Detect which cell encompasses the target text, then output its [x, y] center coordinate. 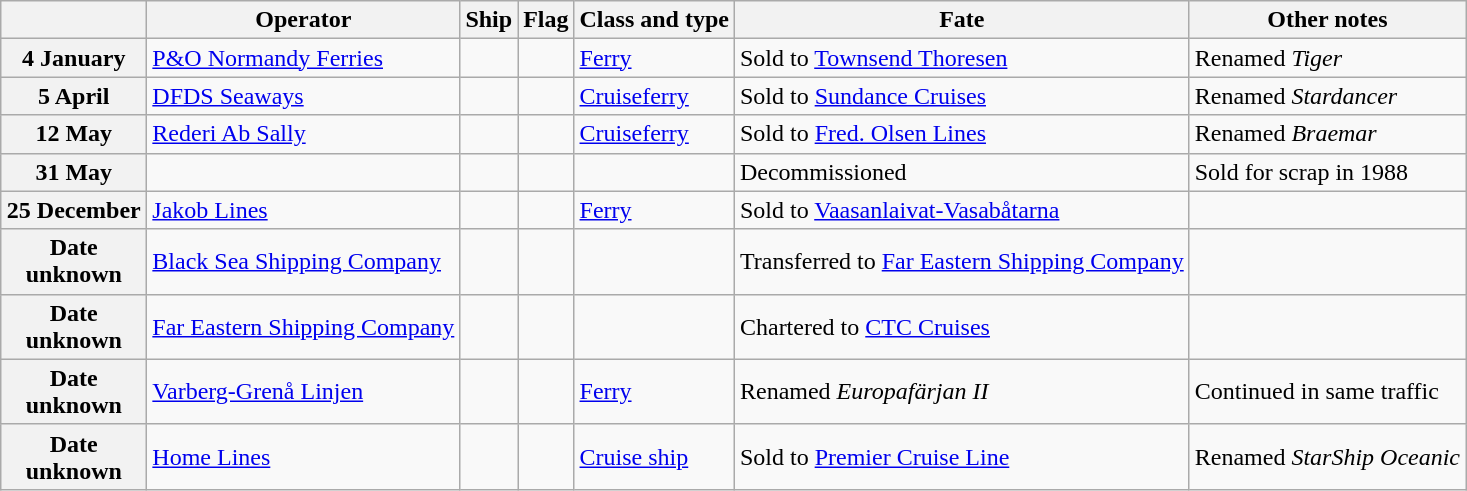
Cruise ship [654, 456]
DFDS Seaways [304, 96]
Rederi Ab Sally [304, 134]
Far Eastern Shipping Company [304, 326]
Sold to Sundance Cruises [962, 96]
Sold to Fred. Olsen Lines [962, 134]
Sold to Premier Cruise Line [962, 456]
Operator [304, 20]
5 April [74, 96]
Home Lines [304, 456]
Renamed StarShip Oceanic [1327, 456]
Renamed Europafärjan II [962, 392]
Continued in same traffic [1327, 392]
Jakob Lines [304, 210]
Renamed Braemar [1327, 134]
Transferred to Far Eastern Shipping Company [962, 262]
Ship [489, 20]
Renamed Stardancer [1327, 96]
Flag [546, 20]
Fate [962, 20]
Other notes [1327, 20]
Sold to Townsend Thoresen [962, 58]
P&O Normandy Ferries [304, 58]
25 December [74, 210]
Renamed Tiger [1327, 58]
Chartered to CTC Cruises [962, 326]
Decommissioned [962, 172]
Sold to Vaasanlaivat-Vasabåtarna [962, 210]
12 May [74, 134]
Class and type [654, 20]
Varberg-Grenå Linjen [304, 392]
Black Sea Shipping Company [304, 262]
Sold for scrap in 1988 [1327, 172]
31 May [74, 172]
4 January [74, 58]
